Determine the [X, Y] coordinate at the center of the cell enclosing the given text.  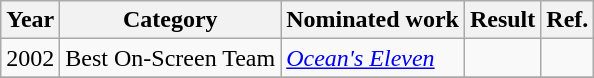
Ref. [568, 20]
Result [502, 20]
2002 [30, 58]
Best On-Screen Team [170, 58]
Nominated work [373, 20]
Category [170, 20]
Ocean's Eleven [373, 58]
Year [30, 20]
